Provide the (x, y) coordinate of the cell's center where the given text is located.  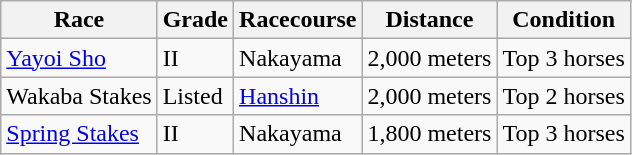
Condition (564, 20)
1,800 meters (430, 134)
Top 2 horses (564, 96)
Grade (195, 20)
Racecourse (298, 20)
Spring Stakes (79, 134)
Yayoi Sho (79, 58)
Wakaba Stakes (79, 96)
Distance (430, 20)
Listed (195, 96)
Hanshin (298, 96)
Race (79, 20)
